Return the [X, Y] coordinate for the center point of the cell that contains the specified text.  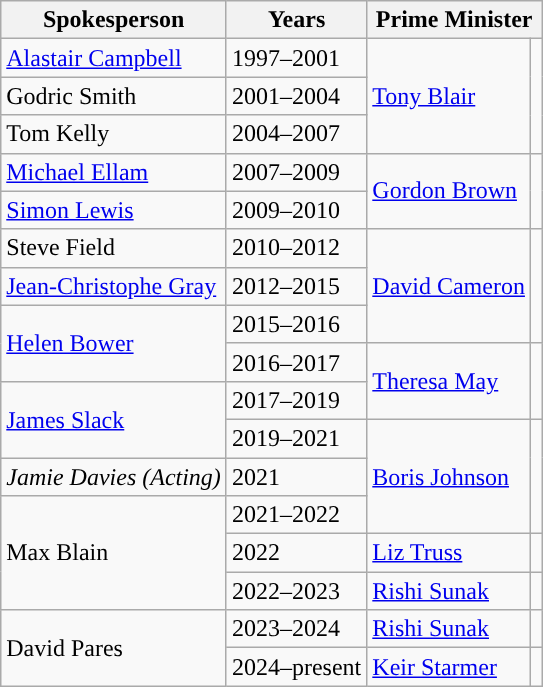
Spokesperson [114, 20]
2012–2015 [296, 286]
2016–2017 [296, 362]
Prime Minister [454, 20]
Michael Ellam [114, 172]
2004–2007 [296, 134]
2021 [296, 477]
Godric Smith [114, 96]
Gordon Brown [449, 191]
2022 [296, 553]
2010–2012 [296, 248]
2009–2010 [296, 210]
2015–2016 [296, 324]
Theresa May [449, 381]
2022–2023 [296, 591]
Keir Starmer [449, 667]
Tom Kelly [114, 134]
1997–2001 [296, 58]
Simon Lewis [114, 210]
Liz Truss [449, 553]
2019–2021 [296, 438]
2007–2009 [296, 172]
Steve Field [114, 248]
James Slack [114, 419]
Boris Johnson [449, 476]
Jean-Christophe Gray [114, 286]
Years [296, 20]
Helen Bower [114, 343]
2023–2024 [296, 629]
2017–2019 [296, 400]
2001–2004 [296, 96]
Max Blain [114, 553]
2021–2022 [296, 515]
2024–present [296, 667]
Jamie Davies (Acting) [114, 477]
Tony Blair [449, 96]
Alastair Campbell [114, 58]
David Pares [114, 648]
David Cameron [449, 286]
